Output the [x, y] coordinate of the center of the cell containing the given text.  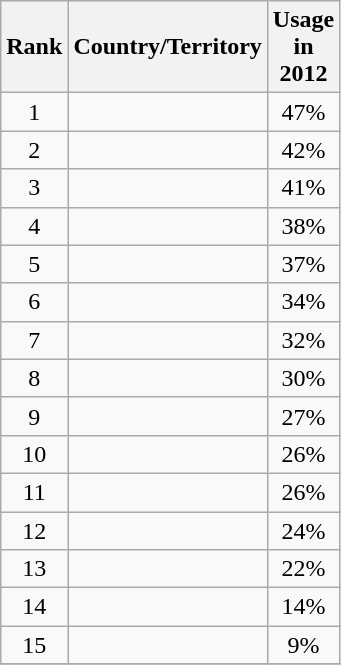
12 [34, 531]
34% [303, 302]
9% [303, 645]
14 [34, 607]
32% [303, 340]
11 [34, 492]
7 [34, 340]
14% [303, 607]
9 [34, 416]
5 [34, 264]
30% [303, 378]
2 [34, 150]
8 [34, 378]
42% [303, 150]
41% [303, 188]
22% [303, 569]
27% [303, 416]
10 [34, 454]
4 [34, 226]
38% [303, 226]
Usage in 2012 [303, 47]
1 [34, 112]
Rank [34, 47]
47% [303, 112]
24% [303, 531]
3 [34, 188]
6 [34, 302]
Country/Territory [168, 47]
15 [34, 645]
13 [34, 569]
37% [303, 264]
